Pinpoint the cell where the given text exists, returning its (x, y) midpoint coordinate. 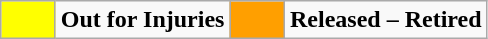
Released – Retired (386, 20)
Out for Injuries (142, 20)
